Return [x, y] of the center of cell containing provided text 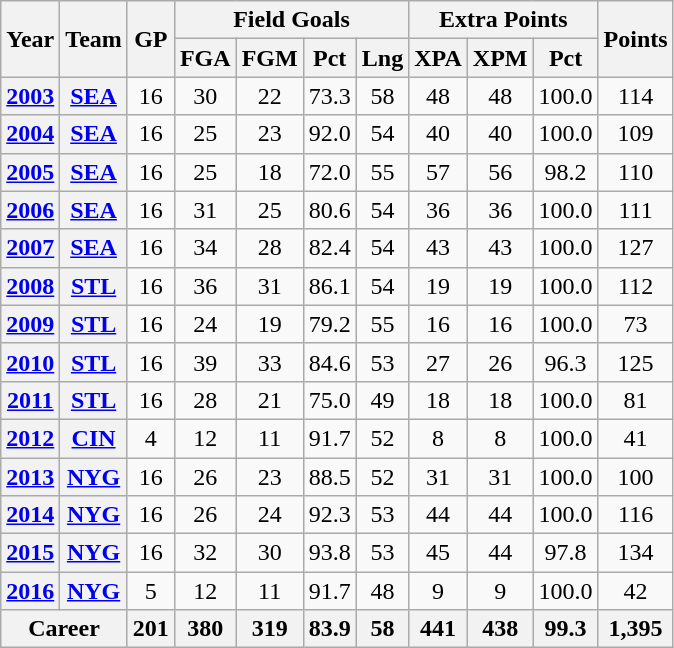
441 [438, 629]
110 [636, 172]
Field Goals [291, 20]
2011 [30, 400]
Points [636, 39]
75.0 [330, 400]
5 [150, 591]
99.3 [566, 629]
380 [205, 629]
Lng [382, 58]
125 [636, 362]
FGA [205, 58]
93.8 [330, 553]
80.6 [330, 210]
45 [438, 553]
34 [205, 248]
72.0 [330, 172]
27 [438, 362]
CIN [94, 438]
81 [636, 400]
49 [382, 400]
22 [270, 96]
2004 [30, 134]
41 [636, 438]
56 [500, 172]
2003 [30, 96]
86.1 [330, 286]
2012 [30, 438]
2005 [30, 172]
Career [64, 629]
2013 [30, 477]
Extra Points [504, 20]
134 [636, 553]
Team [94, 39]
2016 [30, 591]
32 [205, 553]
97.8 [566, 553]
73 [636, 324]
92.3 [330, 515]
112 [636, 286]
83.9 [330, 629]
21 [270, 400]
319 [270, 629]
42 [636, 591]
84.6 [330, 362]
57 [438, 172]
4 [150, 438]
33 [270, 362]
109 [636, 134]
XPA [438, 58]
88.5 [330, 477]
201 [150, 629]
111 [636, 210]
2008 [30, 286]
82.4 [330, 248]
2010 [30, 362]
2014 [30, 515]
39 [205, 362]
2009 [30, 324]
79.2 [330, 324]
1,395 [636, 629]
GP [150, 39]
98.2 [566, 172]
2015 [30, 553]
114 [636, 96]
127 [636, 248]
Year [30, 39]
FGM [270, 58]
73.3 [330, 96]
XPM [500, 58]
116 [636, 515]
2006 [30, 210]
438 [500, 629]
100 [636, 477]
2007 [30, 248]
96.3 [566, 362]
92.0 [330, 134]
